Determine the [X, Y] coordinate at the center of the cell enclosing the given text.  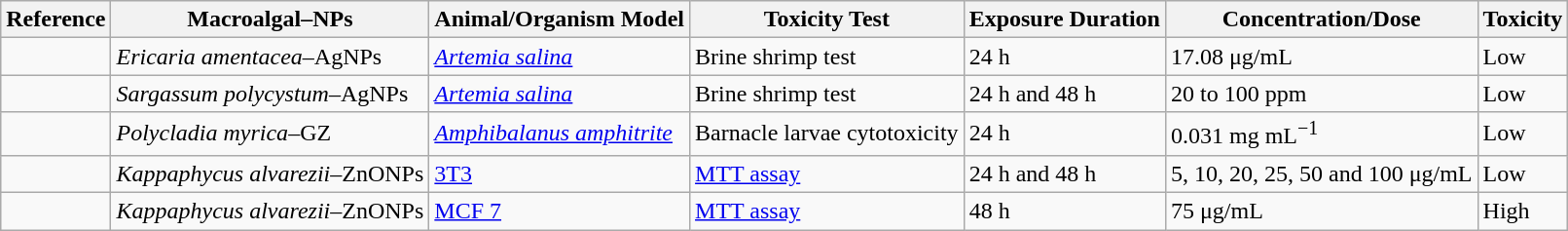
Exposure Duration [1065, 19]
Sargassum polycystum–AgNPs [271, 94]
Toxicity [1522, 19]
5, 10, 20, 25, 50 and 100 μg/mL [1322, 173]
High [1522, 212]
Reference [56, 19]
17.08 μg/mL [1322, 57]
Animal/Organism Model [560, 19]
Macroalgal–NPs [271, 19]
Ericaria amentacea–AgNPs [271, 57]
Barnacle larvae cytotoxicity [827, 135]
MCF 7 [560, 212]
Amphibalanus amphitrite [560, 135]
48 h [1065, 212]
75 μg/mL [1322, 212]
3T3 [560, 173]
Concentration/Dose [1322, 19]
Toxicity Test [827, 19]
0.031 mg mL−1 [1322, 135]
20 to 100 ppm [1322, 94]
Polycladia myrica–GZ [271, 135]
